Detect which cell encompasses the target text, then output its (X, Y) center coordinate. 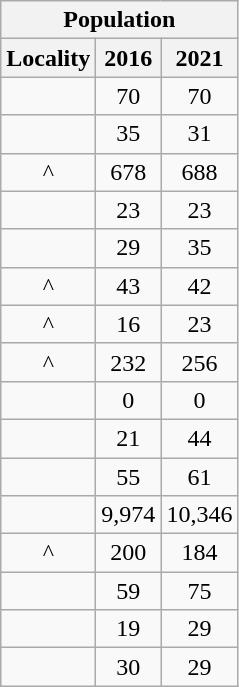
2016 (128, 58)
61 (200, 477)
42 (200, 286)
75 (200, 591)
688 (200, 172)
184 (200, 553)
Locality (48, 58)
55 (128, 477)
9,974 (128, 515)
Population (120, 20)
200 (128, 553)
31 (200, 134)
43 (128, 286)
2021 (200, 58)
30 (128, 667)
21 (128, 438)
232 (128, 362)
16 (128, 324)
10,346 (200, 515)
678 (128, 172)
19 (128, 629)
256 (200, 362)
44 (200, 438)
59 (128, 591)
